Output the (X, Y) coordinate of the center of the cell containing the given text.  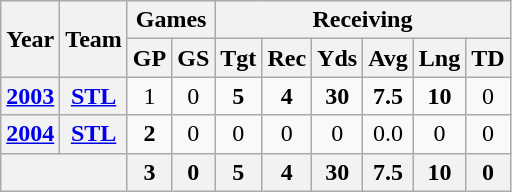
Rec (287, 58)
2 (149, 134)
Receiving (362, 20)
0.0 (388, 134)
3 (149, 172)
GP (149, 58)
1 (149, 96)
Avg (388, 58)
TD (488, 58)
Games (170, 20)
Lng (439, 58)
Tgt (238, 58)
Team (94, 39)
Yds (338, 58)
2003 (30, 96)
GS (194, 58)
2004 (30, 134)
Year (30, 39)
